Pinpoint the cell where the given text exists, returning its [x, y] midpoint coordinate. 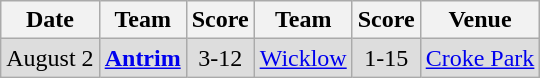
Wicklow [303, 58]
Antrim [142, 58]
Venue [480, 20]
1-15 [386, 58]
Croke Park [480, 58]
3-12 [220, 58]
Date [50, 20]
August 2 [50, 58]
